Find where the given text appears and provide that cell's center as (x, y) coordinate. 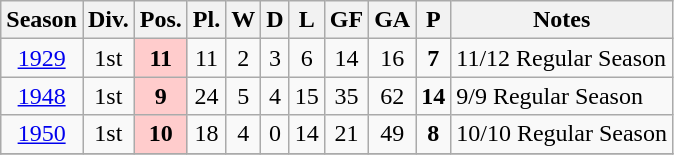
35 (346, 96)
11/12 Regular Season (562, 58)
7 (434, 58)
Notes (562, 20)
5 (244, 96)
21 (346, 134)
GA (392, 20)
62 (392, 96)
Pl. (206, 20)
9/9 Regular Season (562, 96)
10/10 Regular Season (562, 134)
15 (306, 96)
10 (160, 134)
2 (244, 58)
Div. (108, 20)
1948 (42, 96)
16 (392, 58)
1929 (42, 58)
18 (206, 134)
GF (346, 20)
W (244, 20)
Season (42, 20)
Pos. (160, 20)
L (306, 20)
8 (434, 134)
1950 (42, 134)
D (275, 20)
49 (392, 134)
P (434, 20)
0 (275, 134)
9 (160, 96)
6 (306, 58)
3 (275, 58)
24 (206, 96)
